Return the (x, y) coordinate for the center point of the cell that contains the specified text.  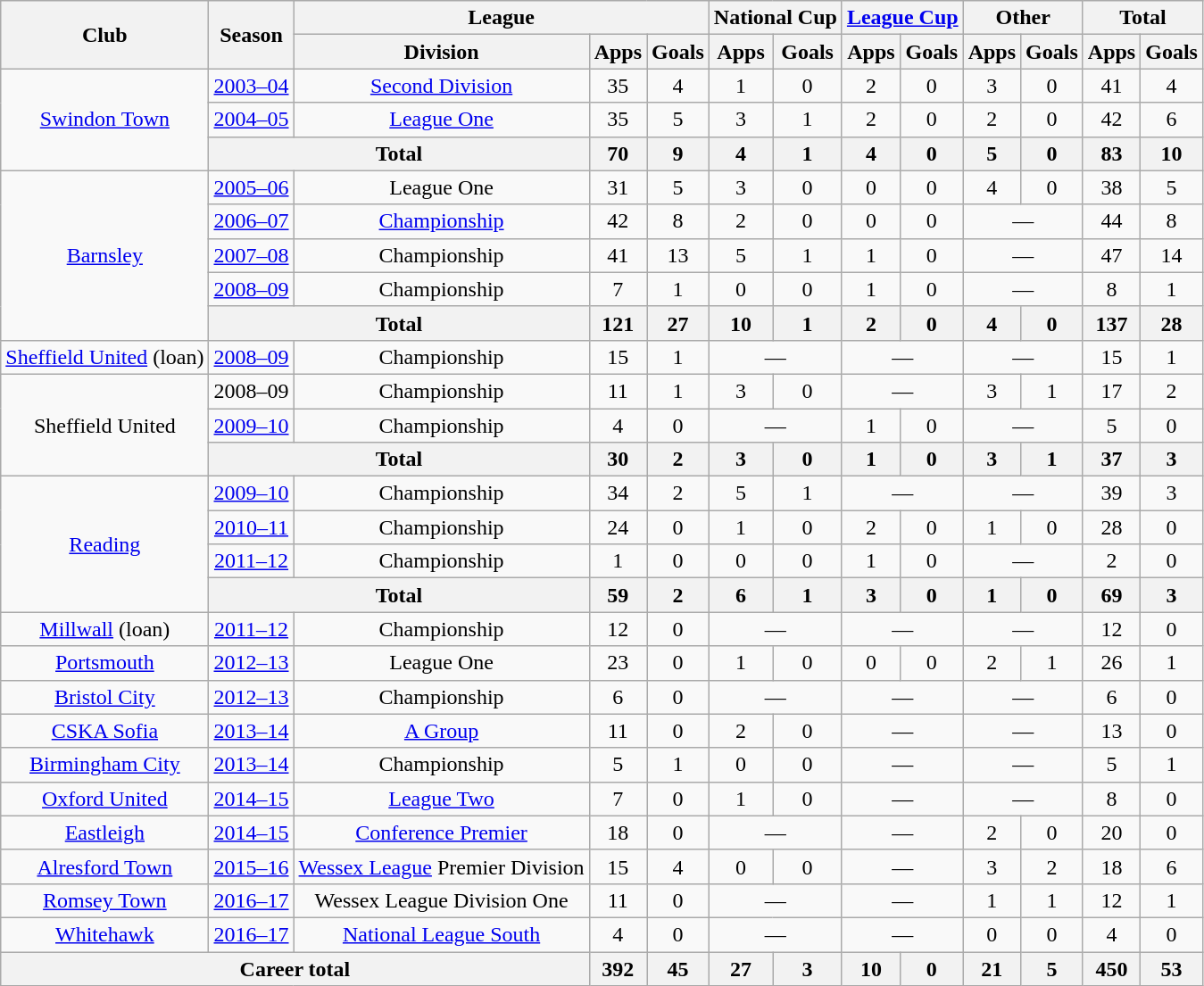
70 (618, 153)
Whitehawk (105, 934)
Conference Premier (441, 833)
83 (1111, 153)
53 (1172, 968)
Swindon Town (105, 120)
59 (618, 595)
23 (618, 663)
69 (1111, 595)
37 (1111, 460)
21 (992, 968)
Reading (105, 544)
24 (618, 527)
Season (252, 35)
9 (678, 153)
Second Division (441, 86)
14 (1172, 255)
31 (618, 187)
44 (1111, 221)
Club (105, 35)
2010–11 (252, 527)
Bristol City (105, 697)
National Cup (775, 18)
137 (1111, 323)
121 (618, 323)
2015–16 (252, 866)
A Group (441, 731)
Barnsley (105, 255)
38 (1111, 187)
Wessex League Premier Division (441, 866)
League (502, 18)
45 (678, 968)
League Cup (902, 18)
34 (618, 493)
Alresford Town (105, 866)
League Two (441, 799)
Wessex League Division One (441, 900)
39 (1111, 493)
CSKA Sofia (105, 731)
Romsey Town (105, 900)
2005–06 (252, 187)
Oxford United (105, 799)
20 (1111, 833)
2007–08 (252, 255)
Sheffield United (loan) (105, 357)
2006–07 (252, 221)
Other (1023, 18)
Career total (295, 968)
Millwall (loan) (105, 629)
26 (1111, 663)
National League South (441, 934)
30 (618, 460)
2004–05 (252, 120)
Birmingham City (105, 765)
Eastleigh (105, 833)
Sheffield United (105, 425)
2003–04 (252, 86)
Portsmouth (105, 663)
450 (1111, 968)
17 (1111, 391)
47 (1111, 255)
Division (441, 52)
392 (618, 968)
